Return the [x, y] coordinate for the center point of the cell that contains the specified text.  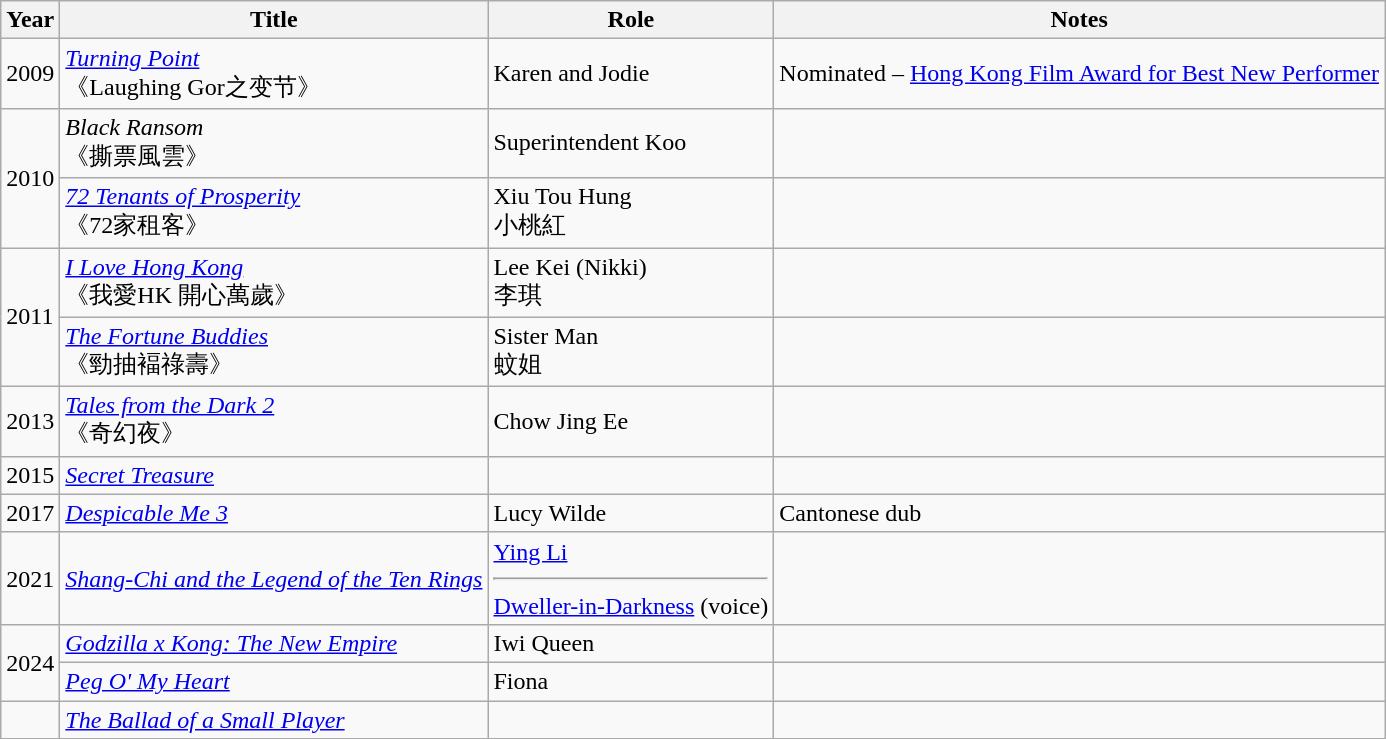
Tales from the Dark 2《奇幻夜》 [274, 422]
2024 [30, 662]
Black Ransom《撕票風雲》 [274, 143]
Despicable Me 3 [274, 513]
Turning Point 《Laughing Gor之变节》 [274, 74]
Godzilla x Kong: The New Empire [274, 643]
Xiu Tou Hung 小桃紅 [631, 213]
Role [631, 20]
Nominated – Hong Kong Film Award for Best New Performer [1080, 74]
Lucy Wilde [631, 513]
The Fortune Buddies《勁抽褔祿壽》 [274, 352]
Cantonese dub [1080, 513]
Year [30, 20]
I Love Hong Kong 《我愛HK 開心萬歲》 [274, 283]
2017 [30, 513]
2013 [30, 422]
Secret Treasure [274, 475]
Superintendent Koo [631, 143]
Ying LiDweller-in-Darkness (voice) [631, 578]
Notes [1080, 20]
2010 [30, 178]
2009 [30, 74]
The Ballad of a Small Player [274, 719]
2021 [30, 578]
2011 [30, 318]
Lee Kei (Nikki) 李琪 [631, 283]
Karen and Jodie [631, 74]
Peg O' My Heart [274, 681]
Iwi Queen [631, 643]
Chow Jing Ee [631, 422]
2015 [30, 475]
Title [274, 20]
72 Tenants of Prosperity 《72家租客》 [274, 213]
Sister Man蚊姐 [631, 352]
Fiona [631, 681]
Shang-Chi and the Legend of the Ten Rings [274, 578]
